Capture the cell that displays the provided text and extract its [x, y] central coordinate. 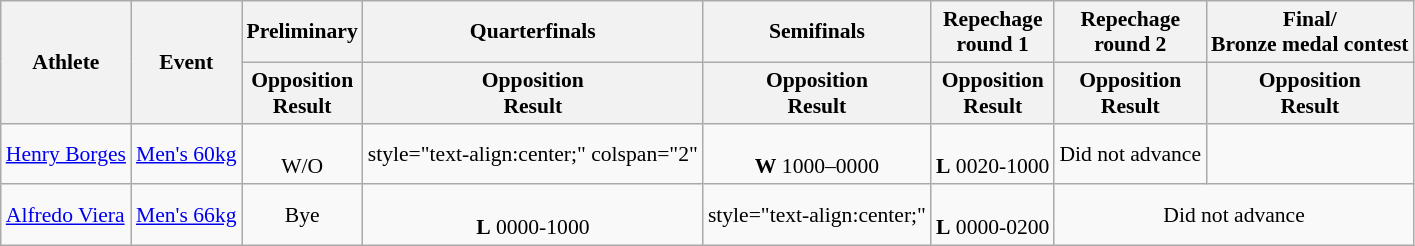
W/O [302, 154]
L 0020-1000 [992, 154]
L 0000-0200 [992, 216]
Bye [302, 216]
Event [186, 62]
Athlete [66, 62]
Final/Bronze medal contest [1310, 32]
Alfredo Viera [66, 216]
W 1000–0000 [817, 154]
L 0000-1000 [533, 216]
Semifinals [817, 32]
style="text-align:center;" [817, 216]
Repechage round 1 [992, 32]
style="text-align:center;" colspan="2" [533, 154]
Men's 60kg [186, 154]
Men's 66kg [186, 216]
Preliminary [302, 32]
Henry Borges [66, 154]
Repechage round 2 [1130, 32]
Quarterfinals [533, 32]
